Return the [x, y] coordinate for the center point of the cell that contains the specified text.  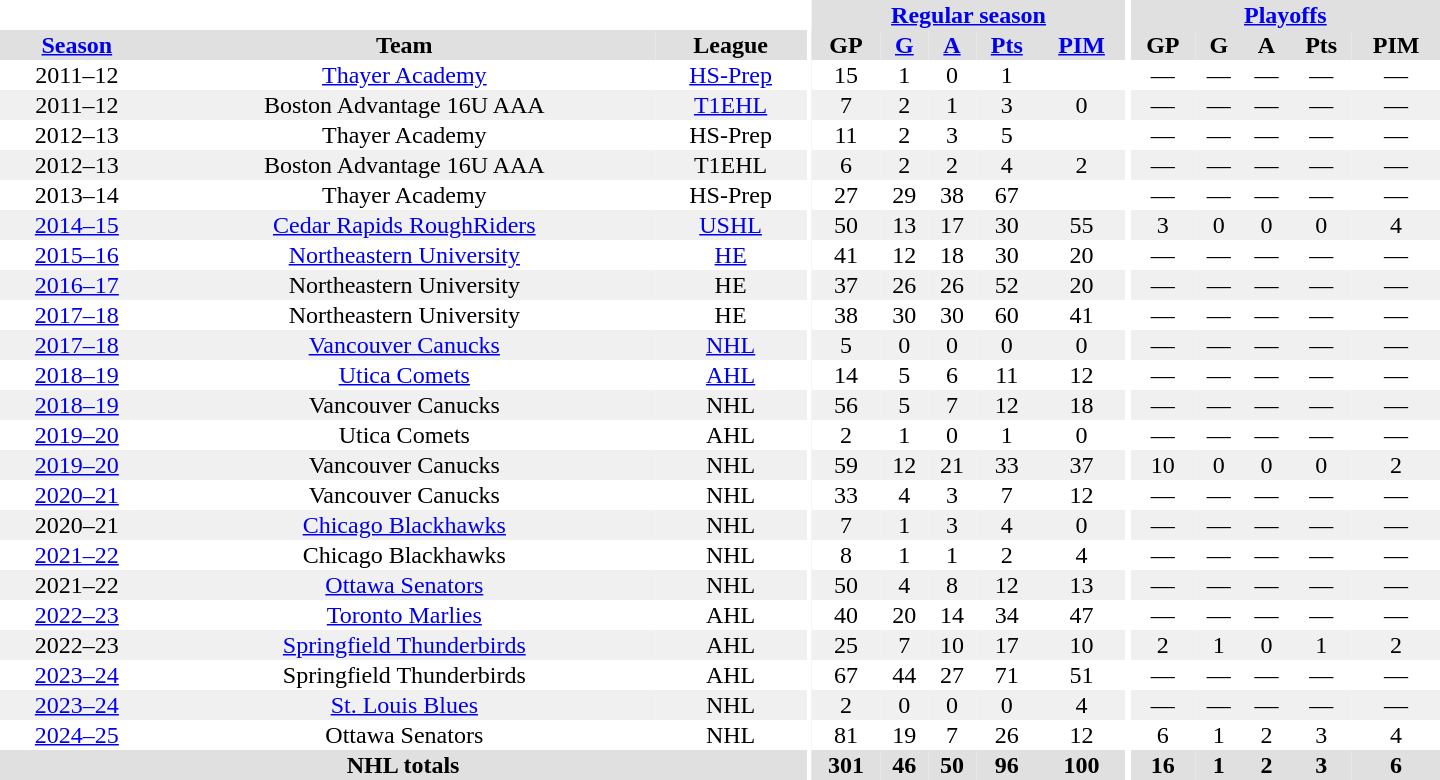
2024–25 [77, 735]
NHL totals [403, 765]
St. Louis Blues [404, 705]
Cedar Rapids RoughRiders [404, 225]
51 [1082, 675]
46 [904, 765]
71 [1007, 675]
100 [1082, 765]
40 [846, 615]
44 [904, 675]
16 [1163, 765]
Team [404, 45]
301 [846, 765]
21 [952, 465]
60 [1007, 315]
96 [1007, 765]
55 [1082, 225]
59 [846, 465]
Playoffs [1286, 15]
15 [846, 75]
47 [1082, 615]
2014–15 [77, 225]
19 [904, 735]
Toronto Marlies [404, 615]
League [730, 45]
2016–17 [77, 285]
34 [1007, 615]
Regular season [969, 15]
29 [904, 195]
25 [846, 645]
56 [846, 405]
52 [1007, 285]
USHL [730, 225]
81 [846, 735]
2015–16 [77, 255]
Season [77, 45]
2013–14 [77, 195]
